Search for the cell housing the specified text and yield its [x, y] center coordinate. 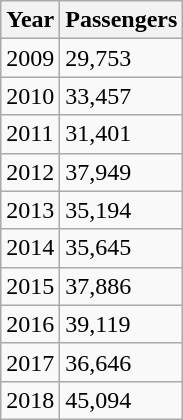
29,753 [122, 58]
2010 [30, 96]
2013 [30, 210]
2018 [30, 400]
2012 [30, 172]
31,401 [122, 134]
35,194 [122, 210]
2016 [30, 324]
37,886 [122, 286]
36,646 [122, 362]
39,119 [122, 324]
2014 [30, 248]
Passengers [122, 20]
2009 [30, 58]
2011 [30, 134]
37,949 [122, 172]
33,457 [122, 96]
45,094 [122, 400]
2017 [30, 362]
35,645 [122, 248]
2015 [30, 286]
Year [30, 20]
